Find where the given text appears and provide that cell's center as [X, Y] coordinate. 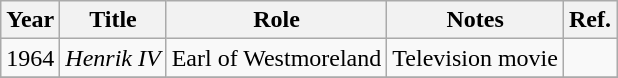
Earl of Westmoreland [276, 58]
Role [276, 20]
Television movie [476, 58]
Henrik IV [113, 58]
Ref. [590, 20]
Title [113, 20]
Notes [476, 20]
Year [30, 20]
1964 [30, 58]
